Find where the given text appears and provide that cell's center as (x, y) coordinate. 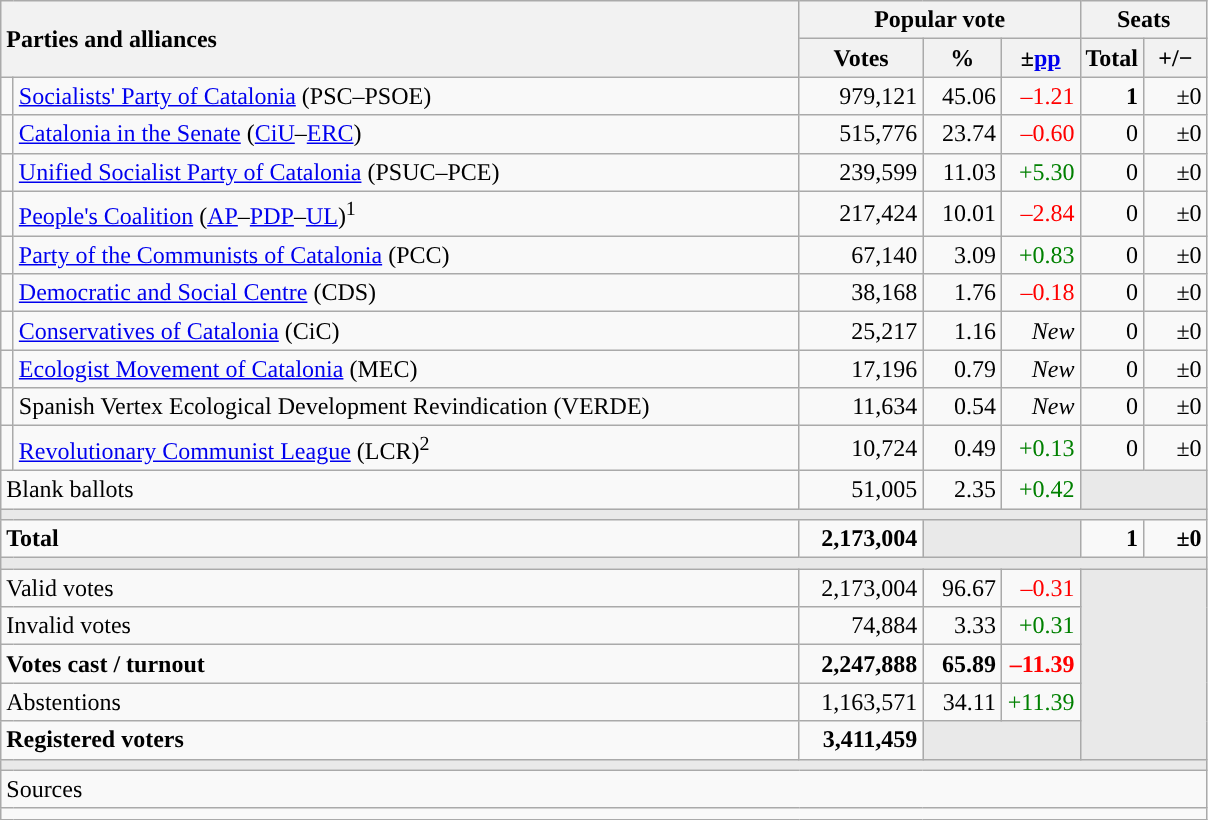
0.79 (962, 369)
±pp (1040, 58)
11,634 (861, 407)
+/− (1176, 58)
Parties and alliances (400, 39)
Abstentions (400, 702)
Seats (1144, 20)
67,140 (861, 255)
3.33 (962, 626)
Votes cast / turnout (400, 664)
Sources (604, 789)
Conservatives of Catalonia (CiC) (406, 331)
3,411,459 (861, 740)
2,247,888 (861, 664)
–0.18 (1040, 293)
Votes (861, 58)
Popular vote (940, 20)
11.03 (962, 172)
% (962, 58)
Unified Socialist Party of Catalonia (PSUC–PCE) (406, 172)
Blank ballots (400, 489)
10.01 (962, 214)
Revolutionary Communist League (LCR)2 (406, 448)
–11.39 (1040, 664)
51,005 (861, 489)
–0.31 (1040, 588)
10,724 (861, 448)
1,163,571 (861, 702)
Valid votes (400, 588)
96.67 (962, 588)
+0.13 (1040, 448)
+0.42 (1040, 489)
Invalid votes (400, 626)
0.49 (962, 448)
1.16 (962, 331)
Spanish Vertex Ecological Development Revindication (VERDE) (406, 407)
23.74 (962, 134)
1.76 (962, 293)
–2.84 (1040, 214)
38,168 (861, 293)
–1.21 (1040, 96)
Socialists' Party of Catalonia (PSC–PSOE) (406, 96)
2.35 (962, 489)
Catalonia in the Senate (CiU–ERC) (406, 134)
239,599 (861, 172)
45.06 (962, 96)
65.89 (962, 664)
Registered voters (400, 740)
515,776 (861, 134)
979,121 (861, 96)
+5.30 (1040, 172)
People's Coalition (AP–PDP–UL)1 (406, 214)
+11.39 (1040, 702)
Democratic and Social Centre (CDS) (406, 293)
+0.83 (1040, 255)
Ecologist Movement of Catalonia (MEC) (406, 369)
0.54 (962, 407)
74,884 (861, 626)
217,424 (861, 214)
–0.60 (1040, 134)
+0.31 (1040, 626)
34.11 (962, 702)
Party of the Communists of Catalonia (PCC) (406, 255)
17,196 (861, 369)
25,217 (861, 331)
3.09 (962, 255)
